Detect which cell encompasses the target text, then output its (X, Y) center coordinate. 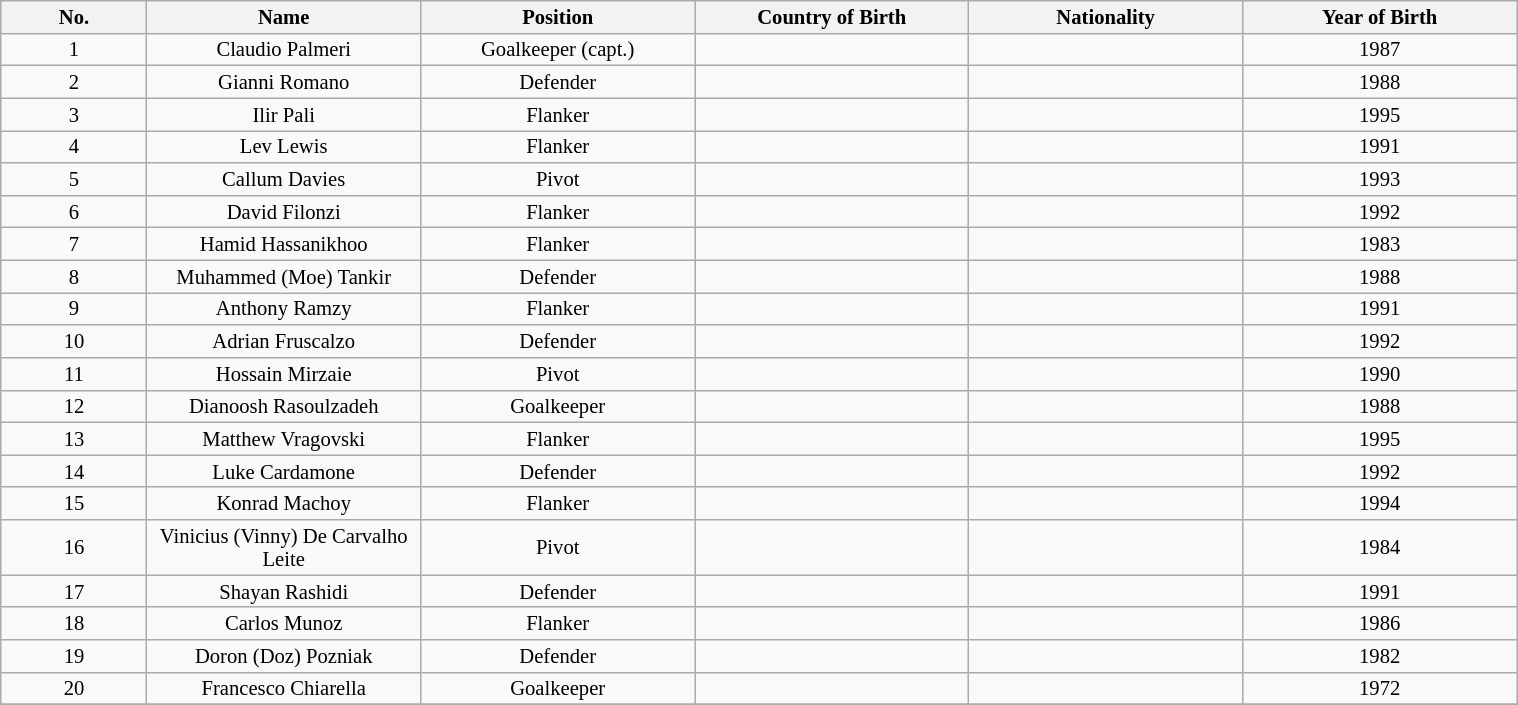
Country of Birth (832, 16)
1987 (1380, 49)
Claudio Palmeri (284, 49)
Adrian Fruscalzo (284, 341)
Lev Lewis (284, 146)
2 (74, 81)
6 (74, 211)
Position (558, 16)
1972 (1380, 688)
Vinicius (Vinny) De Carvalho Leite (284, 548)
18 (74, 623)
Dianoosh Rasoulzadeh (284, 406)
17 (74, 591)
15 (74, 503)
Konrad Machoy (284, 503)
Shayan Rashidi (284, 591)
7 (74, 244)
Muhammed (Moe) Tankir (284, 276)
Nationality (1106, 16)
No. (74, 16)
1982 (1380, 656)
Name (284, 16)
19 (74, 656)
Gianni Romano (284, 81)
1983 (1380, 244)
1984 (1380, 548)
David Filonzi (284, 211)
1 (74, 49)
16 (74, 548)
Francesco Chiarella (284, 688)
8 (74, 276)
Goalkeeper (capt.) (558, 49)
Ilir Pali (284, 114)
Callum Davies (284, 179)
13 (74, 438)
3 (74, 114)
1993 (1380, 179)
1994 (1380, 503)
1986 (1380, 623)
10 (74, 341)
Year of Birth (1380, 16)
1990 (1380, 373)
Hossain Mirzaie (284, 373)
20 (74, 688)
Doron (Doz) Pozniak (284, 656)
9 (74, 308)
Luke Cardamone (284, 471)
4 (74, 146)
Carlos Munoz (284, 623)
Hamid Hassanikhoo (284, 244)
Matthew Vragovski (284, 438)
14 (74, 471)
12 (74, 406)
11 (74, 373)
Anthony Ramzy (284, 308)
5 (74, 179)
